Locate the cell with the specified text and output its [X, Y] center coordinate. 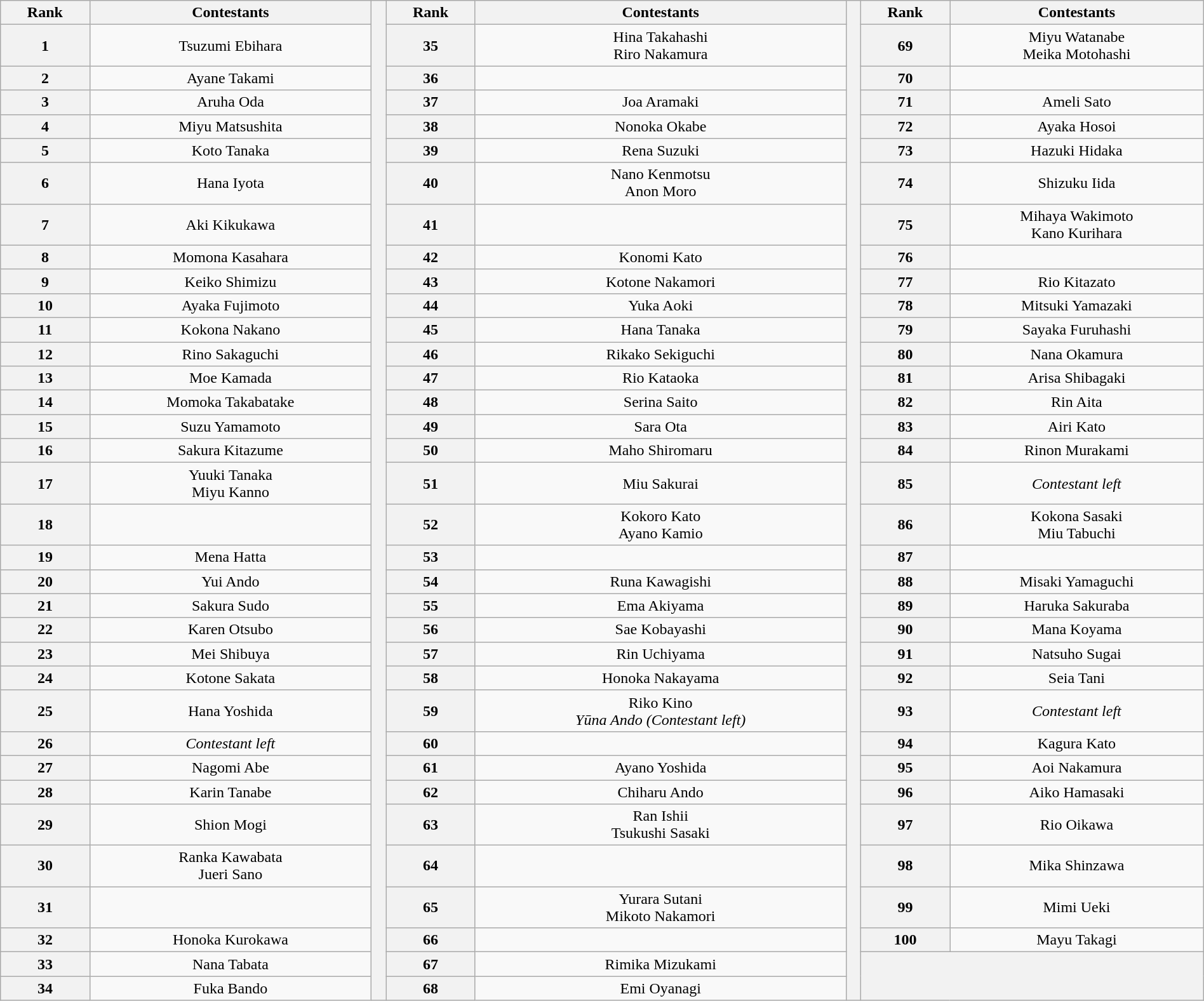
91 [905, 654]
Aoi Nakamura [1077, 767]
Miu Sakurai [660, 484]
Mena Hatta [231, 557]
Ran IshiiTsukushi Sasaki [660, 825]
24 [45, 678]
13 [45, 378]
Rinon Murakami [1077, 451]
Momona Kasahara [231, 257]
Ranka KawabataJueri Sano [231, 866]
2 [45, 78]
36 [431, 78]
Miyu Matsushita [231, 126]
58 [431, 678]
18 [45, 524]
Riko KinoYūna Ando (Contestant left) [660, 711]
11 [45, 329]
Nano KenmotsuAnon Moro [660, 183]
52 [431, 524]
Hazuki Hidaka [1077, 150]
Rio Kitazato [1077, 281]
Rikako Sekiguchi [660, 354]
Ayano Yoshida [660, 767]
Ameli Sato [1077, 102]
Mimi Ueki [1077, 908]
Tsuzumi Ebihara [231, 46]
35 [431, 46]
48 [431, 402]
Nana Tabata [231, 964]
Keiko Shimizu [231, 281]
95 [905, 767]
82 [905, 402]
53 [431, 557]
Sara Ota [660, 427]
45 [431, 329]
55 [431, 606]
15 [45, 427]
Mei Shibuya [231, 654]
61 [431, 767]
63 [431, 825]
54 [431, 581]
Kagura Kato [1077, 743]
Kotone Nakamori [660, 281]
Yuka Aoki [660, 305]
62 [431, 792]
Karen Otsubo [231, 630]
83 [905, 427]
Aki Kikukawa [231, 225]
Konomi Kato [660, 257]
40 [431, 183]
Rin Uchiyama [660, 654]
10 [45, 305]
93 [905, 711]
Aiko Hamasaki [1077, 792]
Fuka Bando [231, 988]
Runa Kawagishi [660, 581]
25 [45, 711]
49 [431, 427]
Sakura Kitazume [231, 451]
33 [45, 964]
69 [905, 46]
Mayu Takagi [1077, 940]
84 [905, 451]
Nonoka Okabe [660, 126]
66 [431, 940]
87 [905, 557]
Joa Aramaki [660, 102]
67 [431, 964]
Koto Tanaka [231, 150]
64 [431, 866]
28 [45, 792]
Hana Tanaka [660, 329]
Misaki Yamaguchi [1077, 581]
Hana Yoshida [231, 711]
Natsuho Sugai [1077, 654]
Kokona SasakiMiu Tabuchi [1077, 524]
Kokona Nakano [231, 329]
22 [45, 630]
32 [45, 940]
90 [905, 630]
75 [905, 225]
27 [45, 767]
Rena Suzuki [660, 150]
Suzu Yamamoto [231, 427]
Emi Oyanagi [660, 988]
96 [905, 792]
Rimika Mizukami [660, 964]
59 [431, 711]
Hana Iyota [231, 183]
Mana Koyama [1077, 630]
Serina Saito [660, 402]
50 [431, 451]
29 [45, 825]
71 [905, 102]
79 [905, 329]
8 [45, 257]
Yui Ando [231, 581]
72 [905, 126]
42 [431, 257]
Shizuku Iida [1077, 183]
98 [905, 866]
Chiharu Ando [660, 792]
Honoka Nakayama [660, 678]
Mika Shinzawa [1077, 866]
20 [45, 581]
30 [45, 866]
Airi Kato [1077, 427]
Maho Shiromaru [660, 451]
Haruka Sakuraba [1077, 606]
94 [905, 743]
5 [45, 150]
74 [905, 183]
6 [45, 183]
4 [45, 126]
80 [905, 354]
76 [905, 257]
78 [905, 305]
14 [45, 402]
16 [45, 451]
Honoka Kurokawa [231, 940]
Kotone Sakata [231, 678]
21 [45, 606]
26 [45, 743]
38 [431, 126]
1 [45, 46]
Hina TakahashiRiro Nakamura [660, 46]
100 [905, 940]
88 [905, 581]
39 [431, 150]
Yurara SutaniMikoto Nakamori [660, 908]
Moe Kamada [231, 378]
3 [45, 102]
44 [431, 305]
70 [905, 78]
Ayane Takami [231, 78]
Shion Mogi [231, 825]
47 [431, 378]
9 [45, 281]
85 [905, 484]
12 [45, 354]
Aruha Oda [231, 102]
81 [905, 378]
Rino Sakaguchi [231, 354]
19 [45, 557]
Ayaka Hosoi [1077, 126]
51 [431, 484]
Sayaka Furuhashi [1077, 329]
31 [45, 908]
Miyu WatanabeMeika Motohashi [1077, 46]
65 [431, 908]
46 [431, 354]
73 [905, 150]
34 [45, 988]
Yuuki TanakaMiyu Kanno [231, 484]
Kokoro KatoAyano Kamio [660, 524]
17 [45, 484]
57 [431, 654]
Rin Aita [1077, 402]
99 [905, 908]
Seia Tani [1077, 678]
Nagomi Abe [231, 767]
92 [905, 678]
97 [905, 825]
86 [905, 524]
Sakura Sudo [231, 606]
41 [431, 225]
Ayaka Fujimoto [231, 305]
Mitsuki Yamazaki [1077, 305]
Karin Tanabe [231, 792]
23 [45, 654]
Arisa Shibagaki [1077, 378]
Mihaya WakimotoKano Kurihara [1077, 225]
43 [431, 281]
Momoka Takabatake [231, 402]
37 [431, 102]
Sae Kobayashi [660, 630]
77 [905, 281]
56 [431, 630]
Nana Okamura [1077, 354]
7 [45, 225]
60 [431, 743]
Rio Oikawa [1077, 825]
68 [431, 988]
89 [905, 606]
Ema Akiyama [660, 606]
Rio Kataoka [660, 378]
